Provide the [X, Y] coordinate of the cell's center where the given text is located.  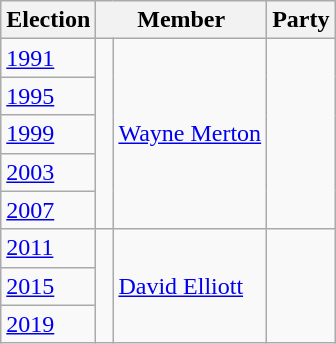
2019 [48, 324]
1991 [48, 58]
David Elliott [190, 286]
Election [48, 20]
2007 [48, 210]
1995 [48, 96]
Wayne Merton [190, 134]
Member [182, 20]
Party [301, 20]
2015 [48, 286]
2003 [48, 172]
1999 [48, 134]
2011 [48, 248]
